Search for the cell housing the specified text and yield its [X, Y] center coordinate. 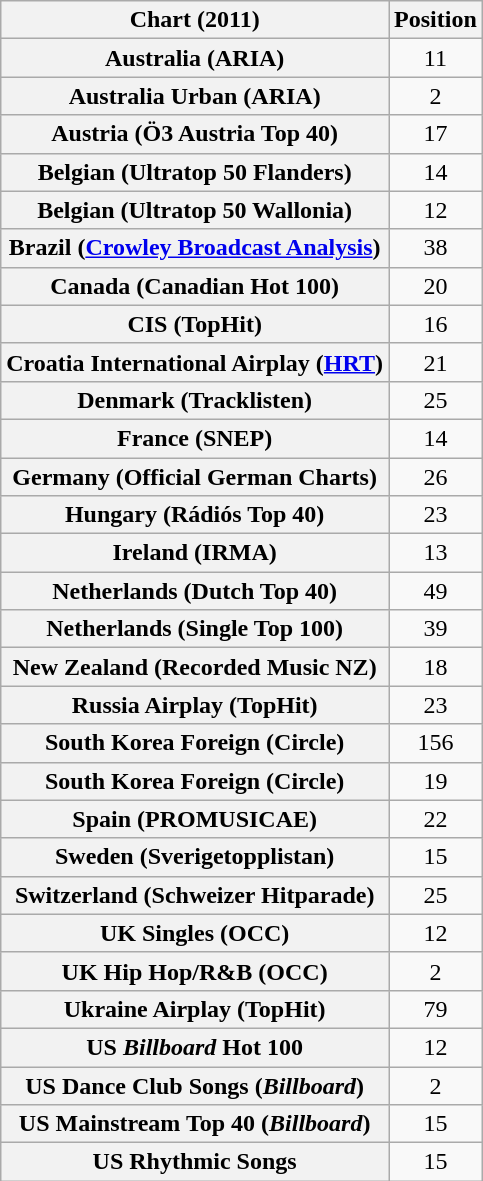
Canada (Canadian Hot 100) [195, 286]
Belgian (Ultratop 50 Flanders) [195, 172]
New Zealand (Recorded Music NZ) [195, 667]
18 [436, 667]
Germany (Official German Charts) [195, 477]
US Rhythmic Songs [195, 1162]
Chart (2011) [195, 20]
US Dance Club Songs (Billboard) [195, 1085]
Brazil (Crowley Broadcast Analysis) [195, 248]
11 [436, 58]
Australia (ARIA) [195, 58]
Denmark (Tracklisten) [195, 400]
Ukraine Airplay (TopHit) [195, 1009]
Switzerland (Schweizer Hitparade) [195, 895]
20 [436, 286]
22 [436, 819]
Netherlands (Single Top 100) [195, 629]
Sweden (Sverigetopplistan) [195, 857]
UK Singles (OCC) [195, 933]
21 [436, 362]
19 [436, 781]
US Mainstream Top 40 (Billboard) [195, 1124]
49 [436, 591]
Hungary (Rádiós Top 40) [195, 515]
US Billboard Hot 100 [195, 1047]
Australia Urban (ARIA) [195, 96]
Austria (Ö3 Austria Top 40) [195, 134]
26 [436, 477]
156 [436, 743]
UK Hip Hop/R&B (OCC) [195, 971]
16 [436, 324]
Spain (PROMUSICAE) [195, 819]
Belgian (Ultratop 50 Wallonia) [195, 210]
39 [436, 629]
13 [436, 553]
Position [436, 20]
Russia Airplay (TopHit) [195, 705]
17 [436, 134]
CIS (TopHit) [195, 324]
France (SNEP) [195, 438]
Ireland (IRMA) [195, 553]
79 [436, 1009]
Croatia International Airplay (HRT) [195, 362]
38 [436, 248]
Netherlands (Dutch Top 40) [195, 591]
